Pinpoint the cell where the given text exists, returning its (X, Y) midpoint coordinate. 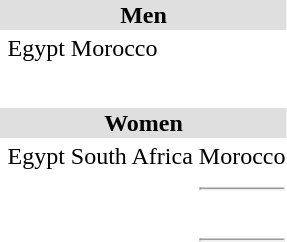
Men (144, 15)
South Africa (132, 156)
Women (144, 123)
